Determine the (x, y) coordinate at the center of the cell enclosing the given text.  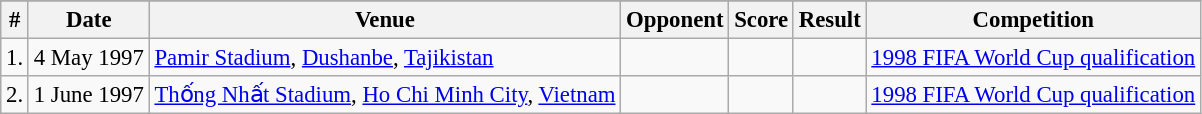
Venue (385, 20)
1. (15, 58)
4 May 1997 (88, 58)
Score (762, 20)
1 June 1997 (88, 95)
Date (88, 20)
Competition (1033, 20)
Thống Nhất Stadium, Ho Chi Minh City, Vietnam (385, 95)
Opponent (675, 20)
2. (15, 95)
Result (830, 20)
Pamir Stadium, Dushanbe, Tajikistan (385, 58)
# (15, 20)
